Identify which cell holds the provided text, then report its (X, Y) central coordinate. 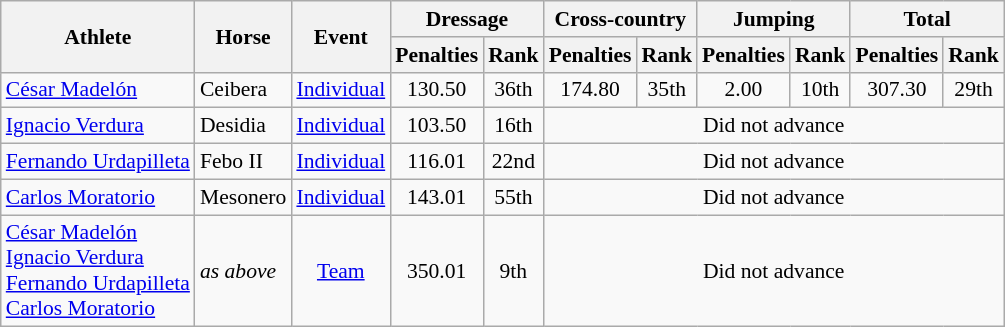
130.50 (436, 90)
103.50 (436, 126)
9th (514, 271)
Febo II (243, 162)
116.01 (436, 162)
Fernando Urdapilleta (98, 162)
16th (514, 126)
Ignacio Verdura (98, 126)
22nd (514, 162)
Dressage (466, 19)
Cross-country (620, 19)
29th (974, 90)
55th (514, 197)
307.30 (896, 90)
Mesonero (243, 197)
Team (340, 271)
350.01 (436, 271)
143.01 (436, 197)
as above (243, 271)
Jumping (774, 19)
174.80 (590, 90)
35th (666, 90)
César Madelón Ignacio Verdura Fernando Urdapilleta Carlos Moratorio (98, 271)
2.00 (744, 90)
Ceibera (243, 90)
Carlos Moratorio (98, 197)
César Madelón (98, 90)
Horse (243, 36)
36th (514, 90)
Total (926, 19)
10th (820, 90)
Event (340, 36)
Athlete (98, 36)
Desidia (243, 126)
